From the cell containing the given text, extract its center point as (X, Y) coordinate. 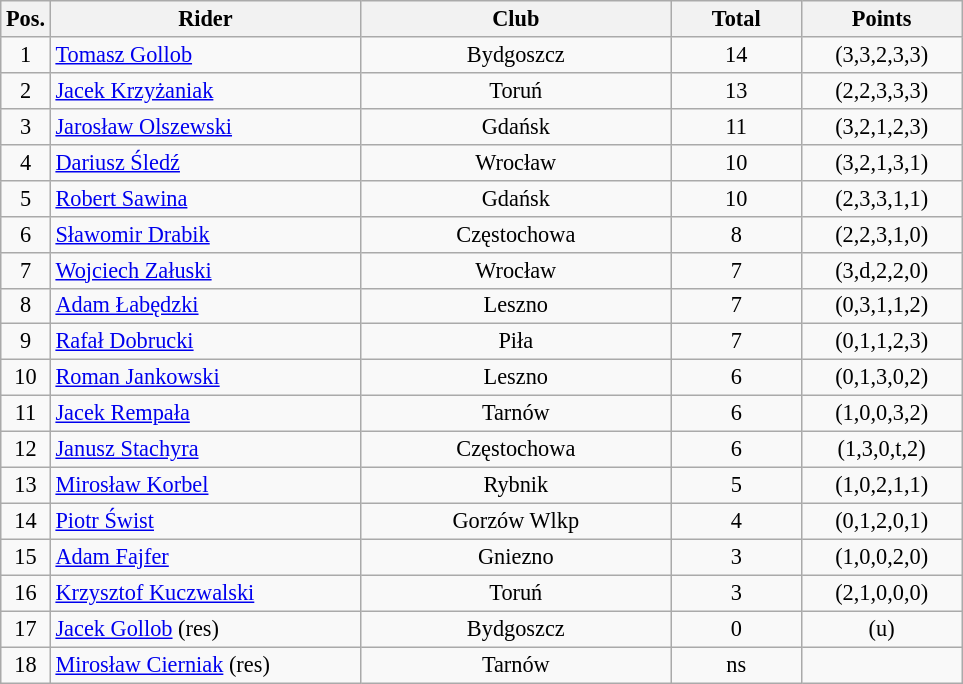
Wojciech Załuski (205, 270)
(0,1,1,2,3) (881, 342)
(0,3,1,1,2) (881, 306)
Dariusz Śledź (205, 162)
Piła (516, 342)
(u) (881, 629)
9 (26, 342)
17 (26, 629)
ns (736, 665)
Mirosław Korbel (205, 485)
Club (516, 19)
(2,1,0,0,0) (881, 593)
Jacek Krzyżaniak (205, 90)
12 (26, 450)
Gniezno (516, 557)
(3,3,2,3,3) (881, 55)
Pos. (26, 19)
Piotr Świst (205, 521)
Rider (205, 19)
(3,2,1,3,1) (881, 162)
(2,3,3,1,1) (881, 198)
(1,0,2,1,1) (881, 485)
2 (26, 90)
(1,0,0,3,2) (881, 414)
(3,2,1,2,3) (881, 126)
15 (26, 557)
Janusz Stachyra (205, 450)
Rafał Dobrucki (205, 342)
Points (881, 19)
(0,1,3,0,2) (881, 378)
(3,d,2,2,0) (881, 270)
Rybnik (516, 485)
Jacek Rempała (205, 414)
16 (26, 593)
Tomasz Gollob (205, 55)
1 (26, 55)
Krzysztof Kuczwalski (205, 593)
Roman Jankowski (205, 378)
0 (736, 629)
Adam Łabędzki (205, 306)
Adam Fajfer (205, 557)
Gorzów Wlkp (516, 521)
Mirosław Cierniak (res) (205, 665)
(2,2,3,1,0) (881, 234)
(1,0,0,2,0) (881, 557)
Total (736, 19)
(2,2,3,3,3) (881, 90)
Jacek Gollob (res) (205, 629)
(0,1,2,0,1) (881, 521)
Robert Sawina (205, 198)
Jarosław Olszewski (205, 126)
18 (26, 665)
Sławomir Drabik (205, 234)
(1,3,0,t,2) (881, 450)
